Extract the [x, y] coordinate from the center of the cell holding the provided text.  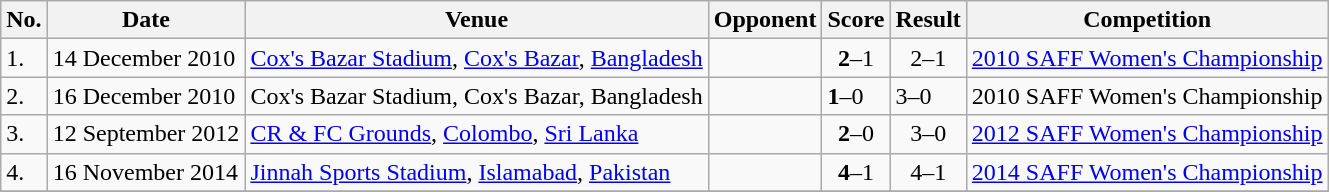
3. [24, 134]
16 December 2010 [146, 96]
Result [928, 20]
2–0 [856, 134]
2. [24, 96]
12 September 2012 [146, 134]
1–0 [856, 96]
Opponent [765, 20]
16 November 2014 [146, 172]
CR & FC Grounds, Colombo, Sri Lanka [476, 134]
Jinnah Sports Stadium, Islamabad, Pakistan [476, 172]
2012 SAFF Women's Championship [1147, 134]
1. [24, 58]
Competition [1147, 20]
No. [24, 20]
Venue [476, 20]
Date [146, 20]
14 December 2010 [146, 58]
Score [856, 20]
2014 SAFF Women's Championship [1147, 172]
4. [24, 172]
